Search for the cell housing the specified text and yield its [X, Y] center coordinate. 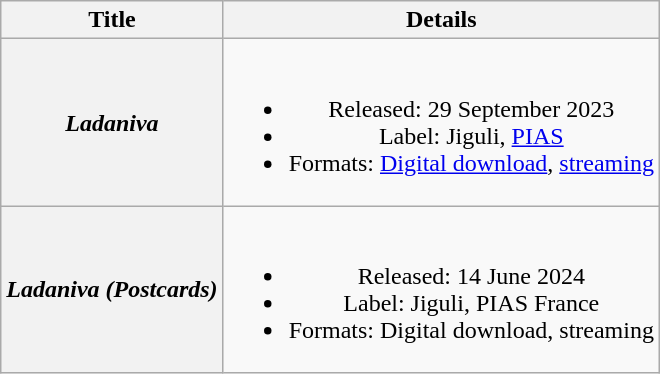
Released: 14 June 2024Label: Jiguli, PIAS FranceFormats: Digital download, streaming [441, 290]
Ladaniva [112, 122]
Details [441, 20]
Released: 29 September 2023Label: Jiguli, PIASFormats: Digital download, streaming [441, 122]
Ladaniva (Postcards) [112, 290]
Title [112, 20]
